For the text-containing cell, return its midpoint in [x, y] coordinate format. 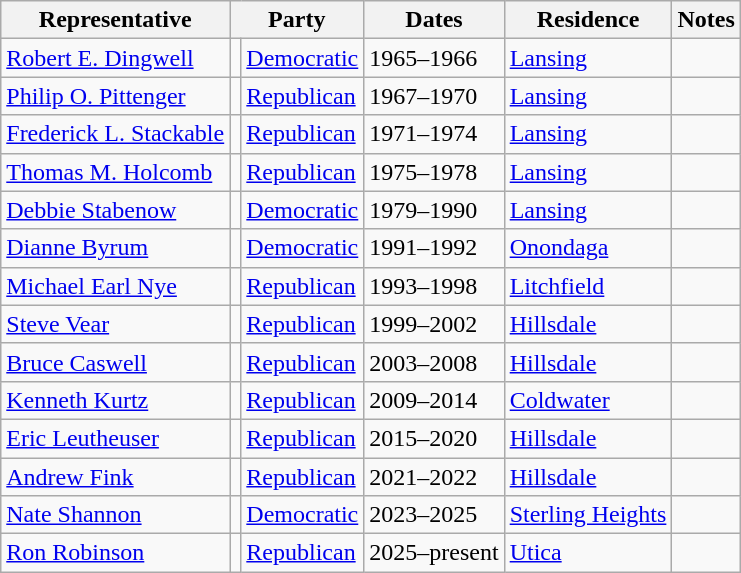
Sterling Heights [588, 515]
Utica [588, 553]
Party [297, 20]
2009–2014 [434, 400]
Kenneth Kurtz [116, 400]
Debbie Stabenow [116, 210]
Andrew Fink [116, 477]
Representative [116, 20]
1971–1974 [434, 134]
1999–2002 [434, 324]
Ron Robinson [116, 553]
Notes [706, 20]
Dianne Byrum [116, 248]
Coldwater [588, 400]
Bruce Caswell [116, 362]
Residence [588, 20]
2003–2008 [434, 362]
1979–1990 [434, 210]
2025–present [434, 553]
2021–2022 [434, 477]
Thomas M. Holcomb [116, 172]
Robert E. Dingwell [116, 58]
Nate Shannon [116, 515]
1993–1998 [434, 286]
Onondaga [588, 248]
Philip O. Pittenger [116, 96]
Dates [434, 20]
Eric Leutheuser [116, 438]
1991–1992 [434, 248]
1975–1978 [434, 172]
1967–1970 [434, 96]
Michael Earl Nye [116, 286]
2023–2025 [434, 515]
1965–1966 [434, 58]
Steve Vear [116, 324]
2015–2020 [434, 438]
Litchfield [588, 286]
Frederick L. Stackable [116, 134]
